Extract the [X, Y] coordinate from the center of the cell holding the provided text.  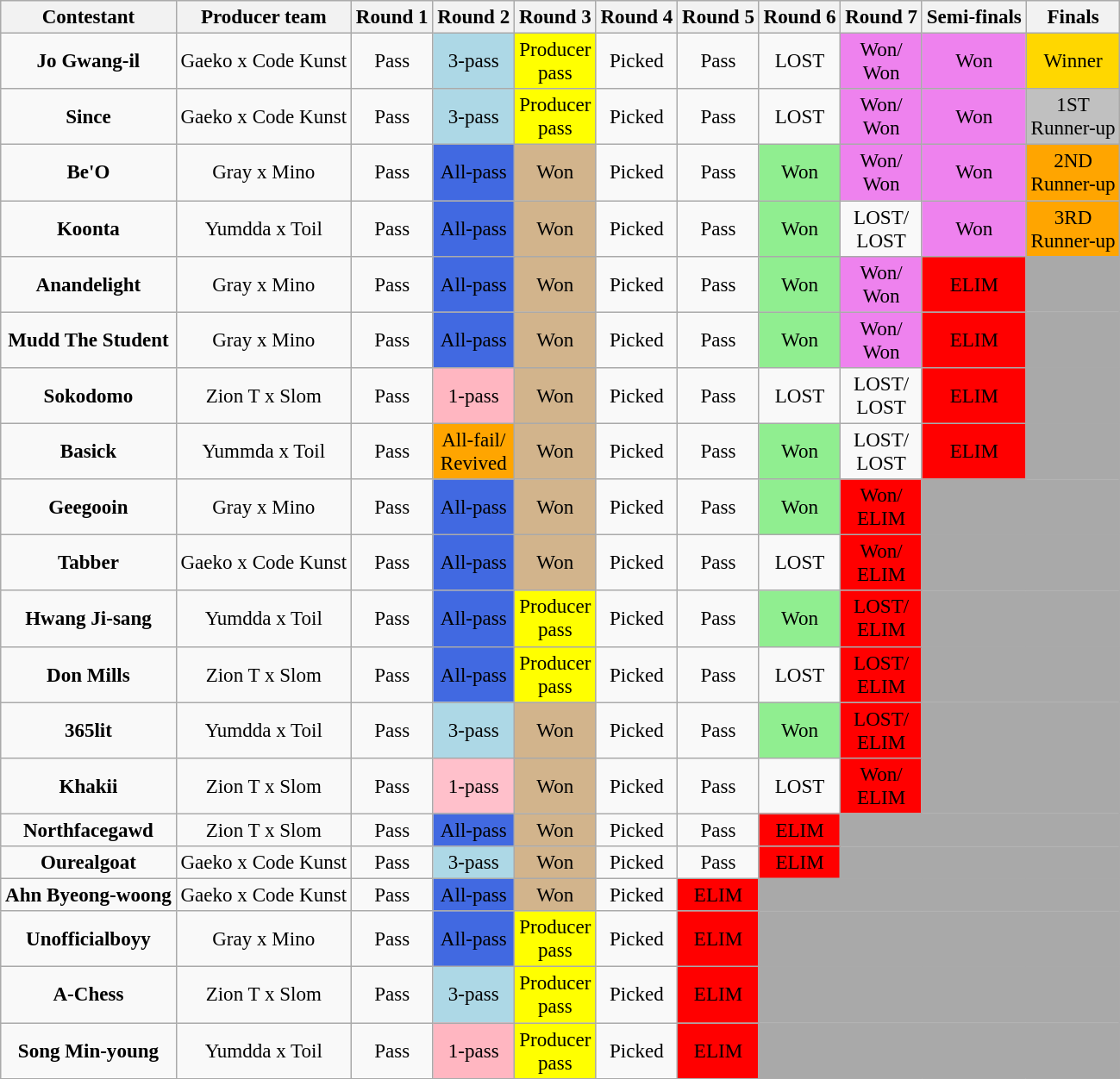
Ourealgoat [88, 863]
Sokodomo [88, 396]
Basick [88, 452]
Tabber [88, 564]
Mudd The Student [88, 340]
Round 3 [555, 17]
Since [88, 117]
Contestant [88, 17]
Geegooin [88, 507]
1ST Runner-up [1073, 117]
Round 1 [391, 17]
All-fail/Revived [474, 452]
Northfacegawd [88, 830]
Anandelight [88, 284]
Don Mills [88, 674]
Koonta [88, 229]
Producer team [264, 17]
Khakii [88, 786]
Jo Gwang-il [88, 62]
Winner [1073, 62]
Song Min-young [88, 1051]
Round 7 [881, 17]
Finals [1073, 17]
Be'O [88, 172]
Round 6 [800, 17]
Round 4 [636, 17]
Round 2 [474, 17]
Unofficialboyy [88, 939]
365lit [88, 731]
Hwang Ji-sang [88, 619]
Ahn Byeong-woong [88, 895]
A-Chess [88, 995]
Yummda x Toil [264, 452]
2ND Runner-up [1073, 172]
3RD Runner-up [1073, 229]
Semi-finals [974, 17]
Round 5 [719, 17]
